Pinpoint the cell where the given text exists, returning its (X, Y) midpoint coordinate. 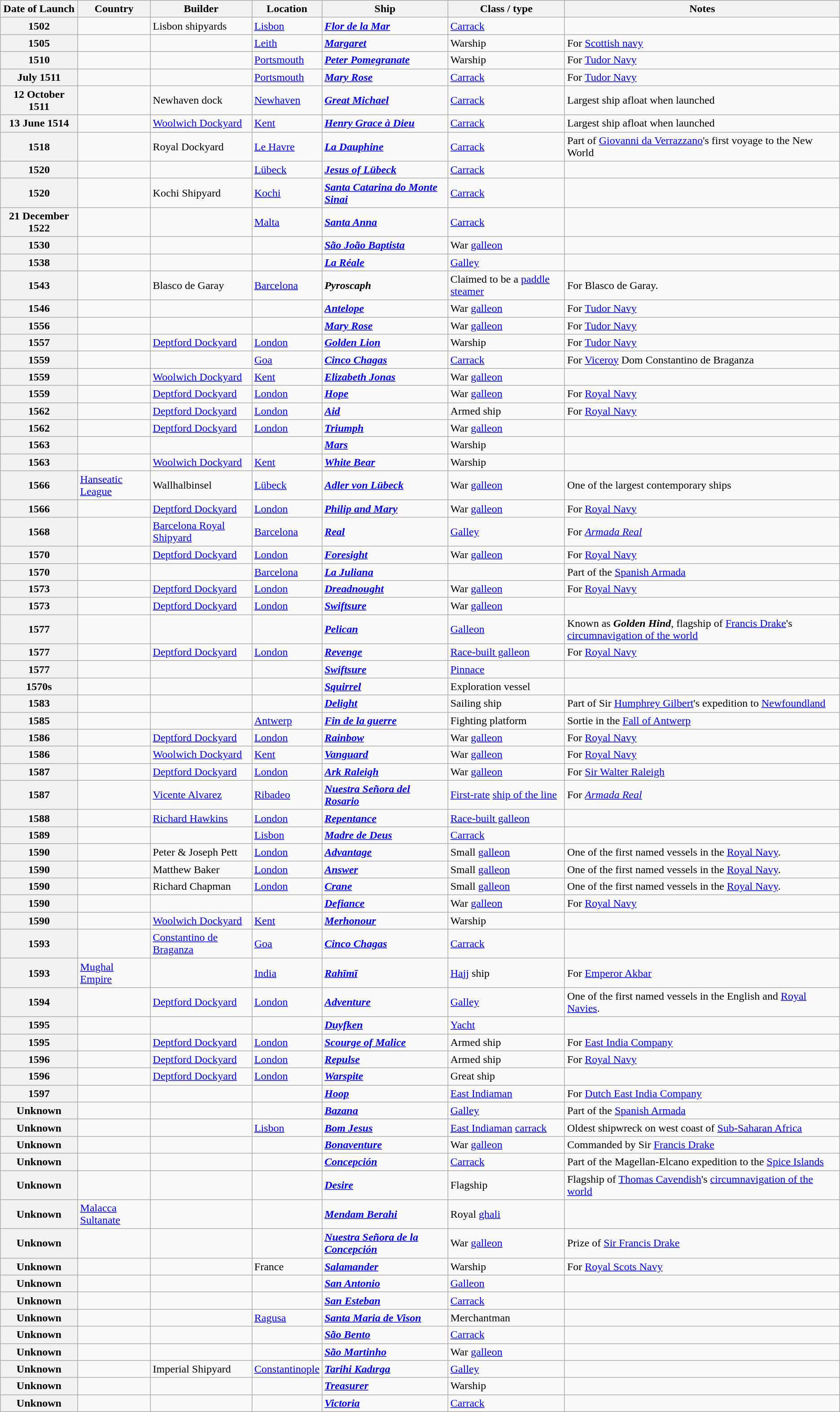
São Bento (385, 1335)
Merchantman (506, 1318)
Defiance (385, 904)
Hanseatic League (114, 485)
Delight (385, 704)
Antelope (385, 309)
Santa Maria de Vison (385, 1318)
Leith (287, 43)
Fighting platform (506, 721)
White Bear (385, 462)
Foresight (385, 555)
Prize of Sir Francis Drake (702, 1244)
Madre de Deus (385, 835)
Vanguard (385, 755)
Nuestra Señora del Rosario (385, 795)
La Réale (385, 262)
One of the first named vessels in the English and Royal Navies. (702, 1002)
Adler von Lübeck (385, 485)
Barcelona Royal Shipyard (201, 531)
Bazana (385, 1110)
Hope (385, 394)
For Royal Scots Navy (702, 1267)
San Esteban (385, 1301)
1546 (39, 309)
Newhaven (287, 101)
Wallhalbinsel (201, 485)
Santa Anna (385, 222)
Elizabeth Jonas (385, 377)
Richard Chapman (201, 887)
Royal Dockyard (201, 146)
1597 (39, 1093)
1570s (39, 686)
1589 (39, 835)
Mendam Berahi (385, 1214)
Constantino de Braganza (201, 944)
Yacht (506, 1025)
Flagship (506, 1185)
San Antonio (385, 1284)
Dreadnought (385, 589)
Great Michael (385, 101)
Le Havre (287, 146)
Repulse (385, 1059)
Tarihi Kadırga (385, 1369)
Location (287, 9)
Great ship (506, 1076)
Known as Golden Hind, flagship of Francis Drake's circumnavigation of the world (702, 629)
Desire (385, 1185)
Constantinople (287, 1369)
Hajj ship (506, 973)
Philip and Mary (385, 508)
Commanded by Sir Francis Drake (702, 1145)
Mars (385, 445)
Notes (702, 9)
Treasurer (385, 1386)
1530 (39, 245)
Advantage (385, 852)
Newhaven dock (201, 101)
Aid (385, 411)
Peter & Joseph Pett (201, 852)
Revenge (385, 652)
Date of Launch (39, 9)
Real (385, 531)
Santa Catarina do Monte Sinai (385, 193)
1583 (39, 704)
Imperial Shipyard (201, 1369)
Warspite (385, 1076)
Bonaventure (385, 1145)
Adventure (385, 1002)
Repentance (385, 818)
Flagship of Thomas Cavendish's circumnavigation of the world (702, 1185)
For Dutch East India Company (702, 1093)
Country (114, 9)
Nuestra Señora de la Concepción (385, 1244)
Margaret (385, 43)
July 1511 (39, 77)
1557 (39, 343)
Hoop (385, 1093)
1556 (39, 326)
La Dauphine (385, 146)
Mughal Empire (114, 973)
Answer (385, 869)
Class / type (506, 9)
Jesus of Lübeck (385, 170)
Salamander (385, 1267)
Golden Lion (385, 343)
Royal ghali (506, 1214)
Kochi Shipyard (201, 193)
Peter Pomegranate (385, 60)
1543 (39, 285)
Rainbow (385, 738)
Squirrel (385, 686)
One of the largest contemporary ships (702, 485)
Ship (385, 9)
1538 (39, 262)
Antwerp (287, 721)
Bom Jesus (385, 1128)
12 October 1511 (39, 101)
Merhonour (385, 921)
Richard Hawkins (201, 818)
Blasco de Garay (201, 285)
1505 (39, 43)
Part of Giovanni da Verrazzano's first voyage to the New World (702, 146)
Exploration vessel (506, 686)
Pelican (385, 629)
For Scottish navy (702, 43)
1502 (39, 26)
São Martinho (385, 1352)
Ragusa (287, 1318)
East Indiaman carrack (506, 1128)
Henry Grace à Dieu (385, 123)
Scourge of Malice (385, 1042)
Crane (385, 887)
Ribadeo (287, 795)
India (287, 973)
1585 (39, 721)
Claimed to be a paddle steamer (506, 285)
Lisbon shipyards (201, 26)
Kochi (287, 193)
Matthew Baker (201, 869)
1588 (39, 818)
For Viceroy Dom Constantino de Braganza (702, 360)
São João Baptista (385, 245)
Sortie in the Fall of Antwerp (702, 721)
Malta (287, 222)
Concepción (385, 1162)
1510 (39, 60)
1518 (39, 146)
Part of the Magellan-Elcano expedition to the Spice Islands (702, 1162)
Rahīmī (385, 973)
For Blasco de Garay. (702, 285)
Fin de la guerre (385, 721)
Vicente Alvarez (201, 795)
Flor de la Mar (385, 26)
Malacca Sultanate (114, 1214)
13 June 1514 (39, 123)
Triumph (385, 428)
France (287, 1267)
Oldest shipwreck on west coast of Sub-Saharan Africa (702, 1128)
East Indiaman (506, 1093)
Builder (201, 9)
Pinnace (506, 669)
Pyroscaph (385, 285)
La Juliana (385, 572)
1594 (39, 1002)
1568 (39, 531)
For East India Company (702, 1042)
Victoria (385, 1403)
Duyfken (385, 1025)
First-rate ship of the line (506, 795)
Part of Sir Humphrey Gilbert's expedition to Newfoundland (702, 704)
For Emperor Akbar (702, 973)
Sailing ship (506, 704)
21 December 1522 (39, 222)
For Sir Walter Raleigh (702, 772)
Ark Raleigh (385, 772)
